Provide the [X, Y] coordinate of the cell's center where the given text is located.  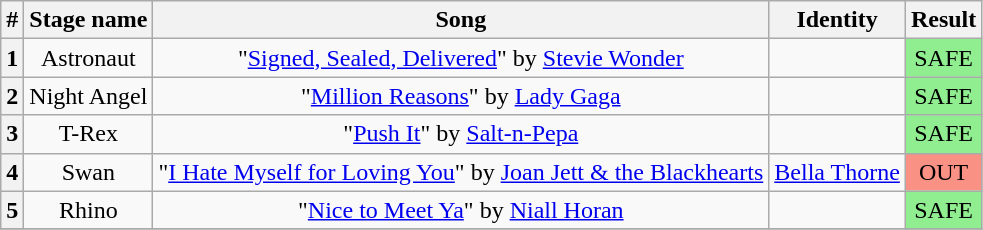
Identity [838, 20]
Bella Thorne [838, 172]
"I Hate Myself for Loving You" by Joan Jett & the Blackhearts [461, 172]
"Signed, Sealed, Delivered" by Stevie Wonder [461, 58]
3 [12, 134]
4 [12, 172]
2 [12, 96]
Result [943, 20]
1 [12, 58]
"Nice to Meet Ya" by Niall Horan [461, 210]
Stage name [88, 20]
Rhino [88, 210]
T-Rex [88, 134]
"Million Reasons" by Lady Gaga [461, 96]
Astronaut [88, 58]
"Push It" by Salt-n-Pepa [461, 134]
Song [461, 20]
OUT [943, 172]
Swan [88, 172]
Night Angel [88, 96]
5 [12, 210]
# [12, 20]
